Pinpoint the cell where the given text exists, returning its (X, Y) midpoint coordinate. 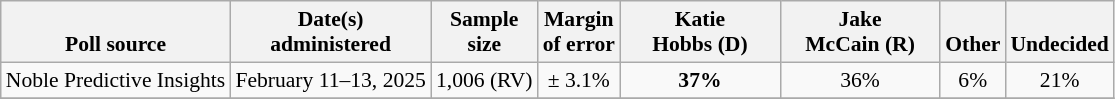
Marginof error (579, 32)
37% (700, 80)
Poll source (116, 32)
± 3.1% (579, 80)
6% (972, 80)
Noble Predictive Insights (116, 80)
Other (972, 32)
JakeMcCain (R) (860, 32)
February 11–13, 2025 (330, 80)
KatieHobbs (D) (700, 32)
Date(s)administered (330, 32)
21% (1059, 80)
36% (860, 80)
Samplesize (484, 32)
1,006 (RV) (484, 80)
Undecided (1059, 32)
